Detect which cell encompasses the target text, then output its (X, Y) center coordinate. 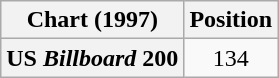
Chart (1997) (92, 20)
134 (231, 58)
US Billboard 200 (92, 58)
Position (231, 20)
